Determine the [X, Y] coordinate at the center of the cell enclosing the given text.  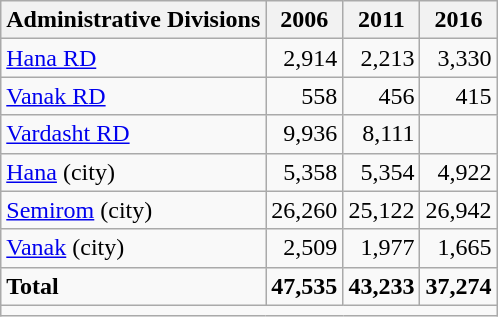
Total [134, 286]
43,233 [382, 286]
Hana (city) [134, 172]
2016 [458, 20]
37,274 [458, 286]
2,914 [304, 58]
Hana RD [134, 58]
1,977 [382, 248]
2,509 [304, 248]
Administrative Divisions [134, 20]
558 [304, 96]
47,535 [304, 286]
2,213 [382, 58]
Vanak (city) [134, 248]
26,942 [458, 210]
8,111 [382, 134]
Vanak RD [134, 96]
2006 [304, 20]
Semirom (city) [134, 210]
Vardasht RD [134, 134]
1,665 [458, 248]
456 [382, 96]
5,354 [382, 172]
415 [458, 96]
9,936 [304, 134]
4,922 [458, 172]
3,330 [458, 58]
25,122 [382, 210]
2011 [382, 20]
5,358 [304, 172]
26,260 [304, 210]
